Find where the given text appears and provide that cell's center as [X, Y] coordinate. 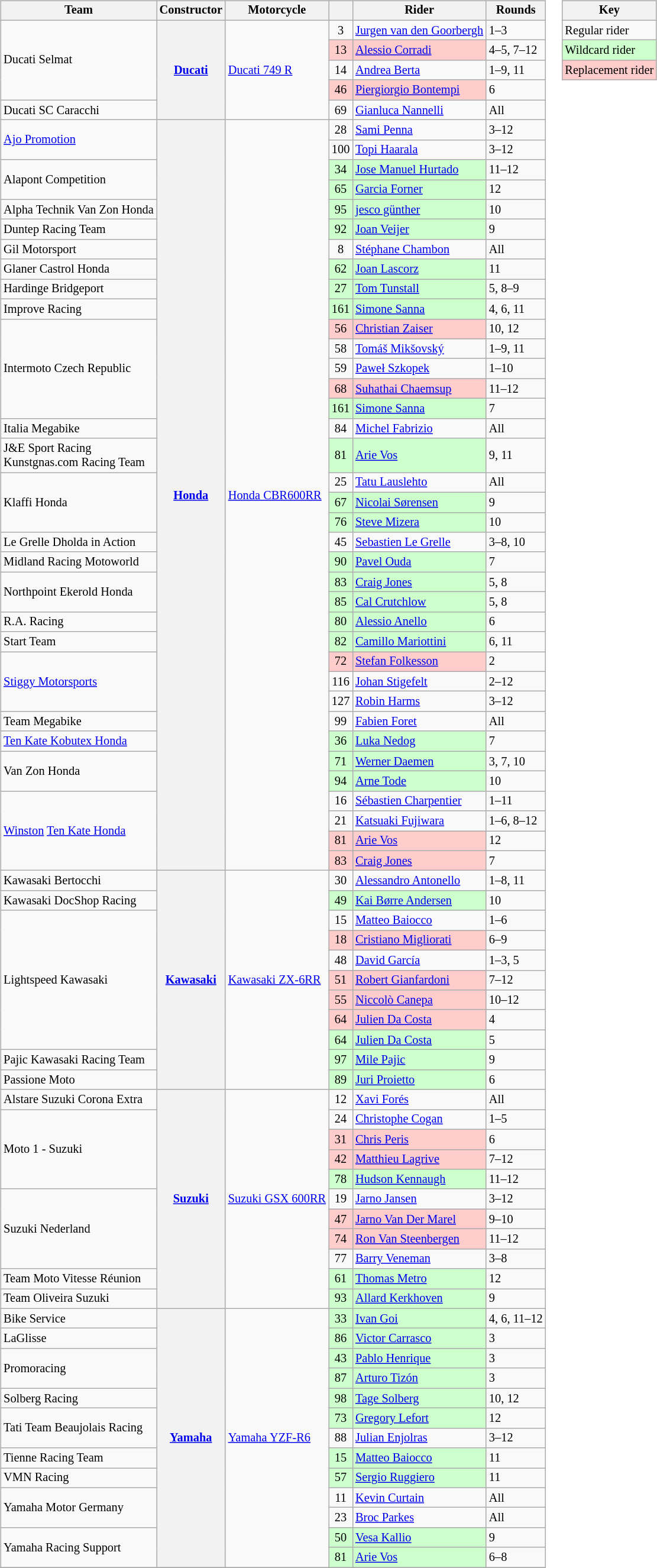
Hardinge Bridgeport [78, 289]
6, 11 [516, 642]
2–12 [516, 681]
90 [341, 562]
Wildcard rider [610, 50]
1–6, 8–12 [516, 821]
Matthieu Lagrive [419, 1159]
Kawasaki DocShop Racing [78, 901]
Gianluca Nannelli [419, 110]
1–3, 5 [516, 960]
Victor Carrasco [419, 1339]
Promoracing [78, 1369]
86 [341, 1339]
68 [341, 389]
Northpoint Ekerold Honda [78, 591]
Ajo Promotion [78, 140]
Sami Penna [419, 130]
100 [341, 150]
51 [341, 980]
Mile Pajic [419, 1060]
50 [341, 1538]
25 [341, 483]
Regular rider [610, 30]
8 [341, 250]
5 [516, 1040]
Arturo Tizón [419, 1378]
Alpha Technik Van Zon Honda [78, 209]
Suzuki GSX 600RR [277, 1199]
Italia Megabike [78, 428]
36 [341, 741]
Improve Racing [78, 309]
Cal Crutchlow [419, 602]
Yamaha YZF-R6 [277, 1438]
77 [341, 1259]
45 [341, 542]
21 [341, 821]
47 [341, 1219]
Broc Parkes [419, 1518]
14 [341, 70]
Jarno Jansen [419, 1199]
4 [516, 1020]
Kawasaki Bertocchi [78, 881]
Honda CBR600RR [277, 496]
82 [341, 642]
1–3 [516, 30]
71 [341, 761]
89 [341, 1079]
1–6 [516, 920]
92 [341, 229]
74 [341, 1239]
Garcia Forner [419, 190]
97 [341, 1060]
Alessio Corradi [419, 50]
Werner Daemen [419, 761]
Barry Veneman [419, 1259]
Team Oliveira Suzuki [78, 1299]
65 [341, 190]
88 [341, 1438]
Pajic Kawasaki Racing Team [78, 1060]
1–10 [516, 368]
Bike Service [78, 1318]
72 [341, 662]
Fabien Foret [419, 722]
Joan Lascorz [419, 269]
Tienne Racing Team [78, 1458]
Glaner Castrol Honda [78, 269]
Kevin Curtain [419, 1498]
Chris Peris [419, 1139]
Key [610, 11]
Robin Harms [419, 701]
Ducati Selmat [78, 60]
Ducati SC Caracchi [78, 110]
Sebastien Le Grelle [419, 542]
2 [516, 662]
Christian Zaiser [419, 329]
Christophe Cogan [419, 1120]
28 [341, 130]
78 [341, 1179]
Klaffi Honda [78, 503]
Passione Moto [78, 1079]
Team Megabike [78, 722]
Midland Racing Motoworld [78, 562]
Tom Tunstall [419, 289]
Suzuki [191, 1199]
33 [341, 1318]
42 [341, 1159]
93 [341, 1299]
Suzuki Nederland [78, 1229]
Nicolai Sørensen [419, 502]
Van Zon Honda [78, 771]
LaGlisse [78, 1339]
94 [341, 781]
Constructor [191, 11]
VMN Racing [78, 1478]
Allard Kerkhoven [419, 1299]
4–5, 7–12 [516, 50]
Start Team [78, 642]
Rounds [516, 11]
49 [341, 901]
Andrea Berta [419, 70]
Vesa Kallio [419, 1538]
Suhathai Chaemsup [419, 389]
Jarno Van Der Marel [419, 1219]
Gil Motorsport [78, 250]
Gregory Lefort [419, 1418]
23 [341, 1518]
Hudson Kennaugh [419, 1179]
Ducati 749 R [277, 70]
Steve Mizera [419, 522]
Piergiorgio Bontempi [419, 90]
9–10 [516, 1219]
Arne Tode [419, 781]
Katsuaki Fujiwara [419, 821]
Michel Fabrizio [419, 428]
Tatu Lauslehto [419, 483]
R.A. Racing [78, 622]
Ron Van Steenbergen [419, 1239]
Moto 1 - Suzuki [78, 1150]
1–5 [516, 1120]
Camillo Mariottini [419, 642]
Solberg Racing [78, 1398]
Juri Proietto [419, 1079]
Julian Enjolras [419, 1438]
4, 6, 11 [516, 309]
Sébastien Charpentier [419, 801]
24 [341, 1120]
43 [341, 1359]
73 [341, 1418]
16 [341, 801]
Pablo Henrique [419, 1359]
84 [341, 428]
Pavel Ouda [419, 562]
116 [341, 681]
Lightspeed Kawasaki [78, 980]
76 [341, 522]
Stéphane Chambon [419, 250]
Paweł Szkopek [419, 368]
Johan Stigefelt [419, 681]
Winston Ten Kate Honda [78, 830]
85 [341, 602]
31 [341, 1139]
13 [341, 50]
95 [341, 209]
19 [341, 1199]
Le Grelle Dholda in Action [78, 542]
6–8 [516, 1557]
1–8, 11 [516, 881]
Jose Manuel Hurtado [419, 170]
61 [341, 1279]
3–8 [516, 1259]
David García [419, 960]
27 [341, 289]
48 [341, 960]
Xavi Forés [419, 1100]
34 [341, 170]
3, 7, 10 [516, 761]
Replacement rider [610, 70]
Alessio Anello [419, 622]
Niccolò Canepa [419, 1000]
56 [341, 329]
99 [341, 722]
18 [341, 940]
Luka Nedog [419, 741]
57 [341, 1478]
9, 11 [516, 455]
46 [341, 90]
Team [78, 11]
87 [341, 1378]
59 [341, 368]
Alstare Suzuki Corona Extra [78, 1100]
Robert Gianfardoni [419, 980]
Thomas Metro [419, 1279]
58 [341, 349]
Ten Kate Kobutex Honda [78, 741]
Tomáš Mikšovský [419, 349]
Alessandro Antonello [419, 881]
Ivan Goi [419, 1318]
Tati Team Beaujolais Racing [78, 1428]
Duntep Racing Team [78, 229]
6–9 [516, 940]
55 [341, 1000]
Kawasaki [191, 980]
127 [341, 701]
Stiggy Motorsports [78, 681]
Ducati [191, 70]
Tage Solberg [419, 1398]
5, 8–9 [516, 289]
69 [341, 110]
J&E Sport RacingKunstgnas.com Racing Team [78, 455]
Sergio Ruggiero [419, 1478]
Kawasaki ZX-6RR [277, 980]
Stefan Folkesson [419, 662]
1–11 [516, 801]
30 [341, 881]
Yamaha Racing Support [78, 1547]
Yamaha [191, 1438]
Kai Børre Andersen [419, 901]
4, 6, 11–12 [516, 1318]
Rider [419, 11]
Intermoto Czech Republic [78, 368]
Honda [191, 496]
Topi Haarala [419, 150]
80 [341, 622]
Yamaha Motor Germany [78, 1507]
Team Moto Vitesse Réunion [78, 1279]
Cristiano Migliorati [419, 940]
3–8, 10 [516, 542]
Joan Veijer [419, 229]
10–12 [516, 1000]
Motorcycle [277, 11]
62 [341, 269]
Alapont Competition [78, 180]
Jurgen van den Goorbergh [419, 30]
jesco günther [419, 209]
98 [341, 1398]
67 [341, 502]
